Scan for the cell matching the given text and deliver its [x, y] coordinate at center. 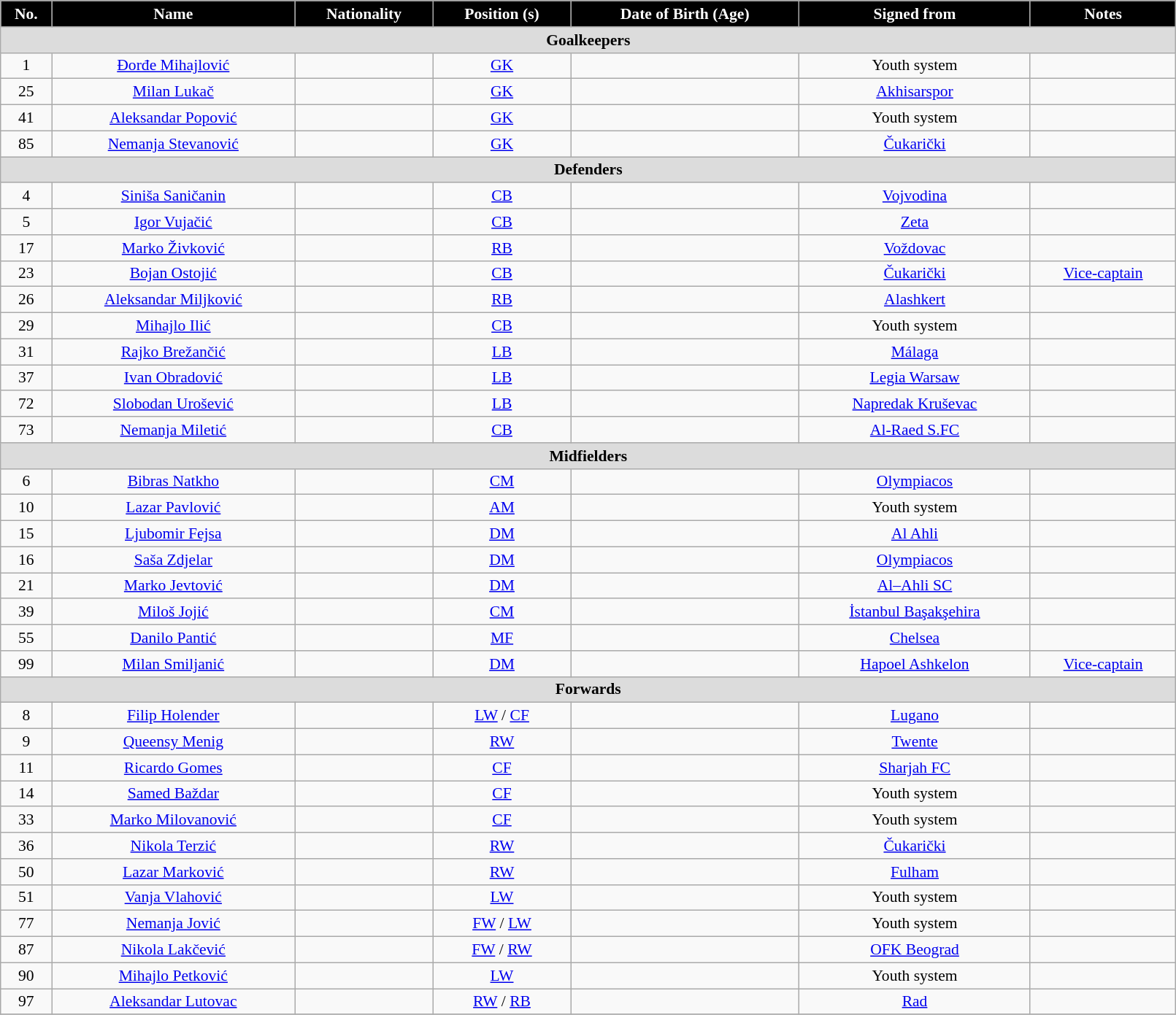
41 [26, 118]
Mihajlo Petković [174, 976]
Legia Warsaw [915, 378]
9 [26, 742]
21 [26, 586]
87 [26, 950]
Forwards [588, 690]
Ivan Obradović [174, 378]
8 [26, 716]
Rad [915, 1002]
AM [502, 508]
Bojan Ostojić [174, 274]
31 [26, 352]
Nationality [364, 14]
39 [26, 612]
6 [26, 482]
36 [26, 846]
Name [174, 14]
77 [26, 924]
OFK Beograd [915, 950]
Twente [915, 742]
Al–Ahli SC [915, 586]
Zeta [915, 222]
Defenders [588, 170]
Nikola Lakčević [174, 950]
73 [26, 430]
Al Ahli [915, 534]
50 [26, 872]
Samed Baždar [174, 794]
Akhisarspor [915, 92]
Marko Živković [174, 248]
11 [26, 768]
FW / LW [502, 924]
26 [26, 300]
Nemanja Stevanović [174, 144]
Lazar Marković [174, 872]
15 [26, 534]
İstanbul Başakşehira [915, 612]
Midfielders [588, 456]
Date of Birth (Age) [685, 14]
Marko Milovanović [174, 820]
90 [26, 976]
Chelsea [915, 638]
Lugano [915, 716]
Ricardo Gomes [174, 768]
Queensy Menig [174, 742]
LW / CF [502, 716]
Igor Vujačić [174, 222]
No. [26, 14]
Vojvodina [915, 196]
14 [26, 794]
25 [26, 92]
Goalkeepers [588, 40]
Fulham [915, 872]
Milan Smiljanić [174, 664]
Marko Jevtović [174, 586]
Aleksandar Miljković [174, 300]
Al-Raed S.FC [915, 430]
Hapoel Ashkelon [915, 664]
Nikola Terzić [174, 846]
72 [26, 404]
10 [26, 508]
Ljubomir Fejsa [174, 534]
Position (s) [502, 14]
16 [26, 560]
97 [26, 1002]
Vanja Vlahović [174, 898]
Málaga [915, 352]
Danilo Pantić [174, 638]
Milan Lukač [174, 92]
Aleksandar Lutovac [174, 1002]
5 [26, 222]
Notes [1102, 14]
Filip Holender [174, 716]
Bibras Natkho [174, 482]
Aleksandar Popović [174, 118]
Voždovac [915, 248]
33 [26, 820]
Sharjah FC [915, 768]
FW / RW [502, 950]
Napredak Kruševac [915, 404]
Alashkert [915, 300]
Mihajlo Ilić [174, 326]
Đorđe Mihajlović [174, 66]
55 [26, 638]
37 [26, 378]
23 [26, 274]
Nemanja Miletić [174, 430]
Nemanja Jović [174, 924]
MF [502, 638]
Saša Zdjelar [174, 560]
85 [26, 144]
17 [26, 248]
51 [26, 898]
Siniša Saničanin [174, 196]
Lazar Pavlović [174, 508]
Slobodan Urošević [174, 404]
29 [26, 326]
1 [26, 66]
Signed from [915, 14]
99 [26, 664]
4 [26, 196]
Miloš Jojić [174, 612]
RW / RB [502, 1002]
Rajko Brežančić [174, 352]
